Identify which cell holds the provided text, then report its (x, y) central coordinate. 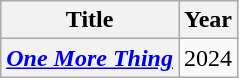
2024 (208, 58)
Title (90, 20)
Year (208, 20)
One More Thing (90, 58)
